From the cell containing the given text, extract its center point as (x, y) coordinate. 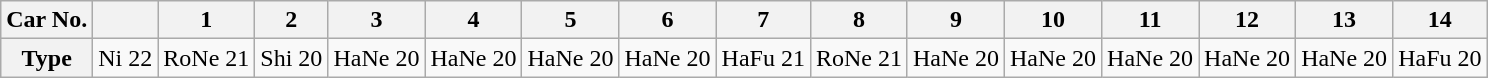
5 (570, 20)
8 (858, 20)
Car No. (47, 20)
4 (474, 20)
3 (376, 20)
6 (668, 20)
14 (1440, 20)
10 (1054, 20)
HaFu 20 (1440, 58)
7 (763, 20)
9 (956, 20)
Type (47, 58)
2 (292, 20)
Shi 20 (292, 58)
12 (1248, 20)
Ni 22 (126, 58)
11 (1150, 20)
1 (206, 20)
13 (1344, 20)
HaFu 21 (763, 58)
